Determine the (X, Y) coordinate at the center of the cell enclosing the given text.  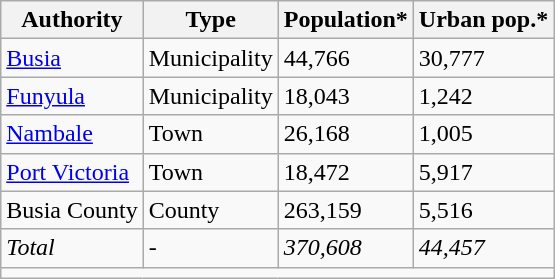
Authority (72, 20)
Nambale (72, 134)
Type (210, 20)
Total (72, 248)
370,608 (346, 248)
Busia (72, 58)
Urban pop.* (483, 20)
30,777 (483, 58)
5,917 (483, 172)
263,159 (346, 210)
44,766 (346, 58)
Population* (346, 20)
18,472 (346, 172)
26,168 (346, 134)
Busia County (72, 210)
44,457 (483, 248)
- (210, 248)
18,043 (346, 96)
Port Victoria (72, 172)
1,242 (483, 96)
County (210, 210)
5,516 (483, 210)
Funyula (72, 96)
1,005 (483, 134)
